Extract the (x, y) coordinate from the center of the cell holding the provided text.  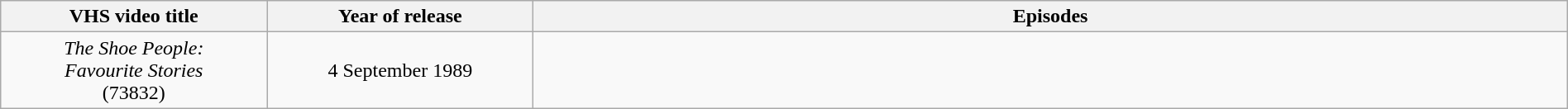
VHS video title (134, 17)
Episodes (1050, 17)
The Shoe People:Favourite Stories(73832) (134, 70)
4 September 1989 (400, 70)
Year of release (400, 17)
